Pinpoint the cell where the given text exists, returning its (X, Y) midpoint coordinate. 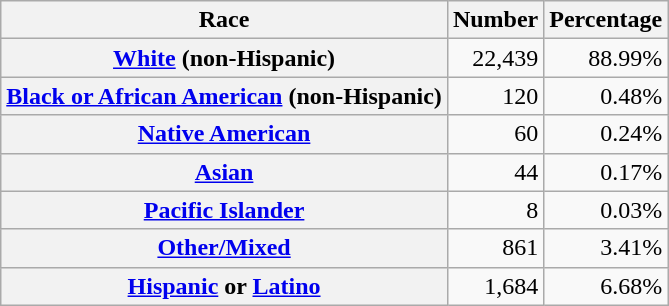
1,684 (495, 286)
0.24% (606, 134)
Number (495, 20)
Native American (224, 134)
Race (224, 20)
44 (495, 172)
Black or African American (non-Hispanic) (224, 96)
Other/Mixed (224, 248)
60 (495, 134)
6.68% (606, 286)
88.99% (606, 58)
White (non-Hispanic) (224, 58)
861 (495, 248)
0.48% (606, 96)
Hispanic or Latino (224, 286)
120 (495, 96)
22,439 (495, 58)
0.17% (606, 172)
0.03% (606, 210)
Percentage (606, 20)
8 (495, 210)
Pacific Islander (224, 210)
3.41% (606, 248)
Asian (224, 172)
